Output the [X, Y] coordinate of the center of the cell containing the given text.  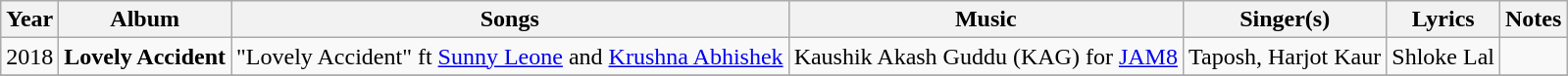
Songs [510, 19]
Singer(s) [1285, 19]
Shloke Lal [1443, 57]
Year [29, 19]
Music [986, 19]
Lovely Accident [145, 57]
Lyrics [1443, 19]
2018 [29, 57]
Taposh, Harjot Kaur [1285, 57]
Notes [1534, 19]
"Lovely Accident" ft Sunny Leone and Krushna Abhishek [510, 57]
Kaushik Akash Guddu (KAG) for JAM8 [986, 57]
Album [145, 19]
